For the text-containing cell, return its midpoint in [X, Y] coordinate format. 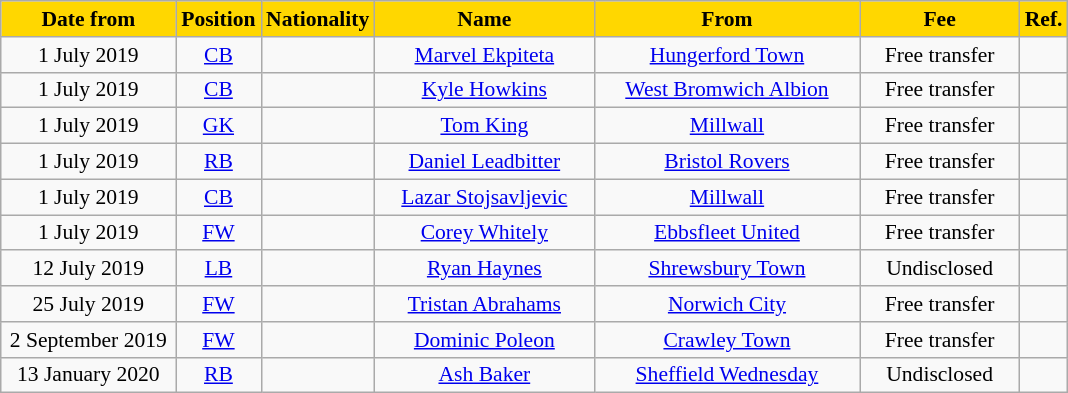
Marvel Ekpiteta [484, 55]
Crawley Town [726, 340]
Tom King [484, 126]
Norwich City [726, 304]
25 July 2019 [88, 304]
Lazar Stojsavljevic [484, 197]
12 July 2019 [88, 269]
Kyle Howkins [484, 90]
Position [218, 19]
Ryan Haynes [484, 269]
Corey Whitely [484, 233]
Dominic Poleon [484, 340]
Nationality [318, 19]
Ebbsfleet United [726, 233]
Sheffield Wednesday [726, 375]
Fee [940, 19]
GK [218, 126]
Hungerford Town [726, 55]
LB [218, 269]
West Bromwich Albion [726, 90]
13 January 2020 [88, 375]
Name [484, 19]
From [726, 19]
2 September 2019 [88, 340]
Daniel Leadbitter [484, 162]
Shrewsbury Town [726, 269]
Bristol Rovers [726, 162]
Date from [88, 19]
Ref. [1044, 19]
Tristan Abrahams [484, 304]
Ash Baker [484, 375]
